Capture the cell that displays the provided text and extract its [X, Y] central coordinate. 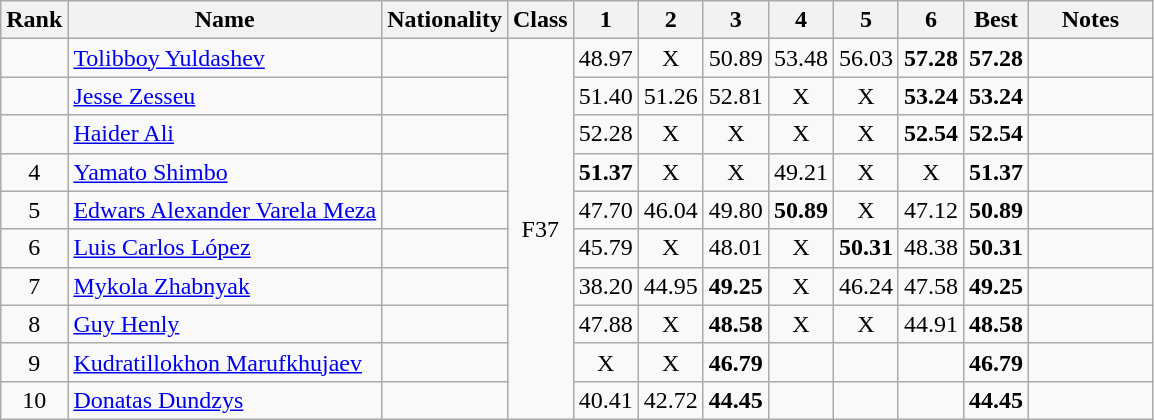
10 [34, 400]
Kudratillokhon Marufkhujaev [225, 362]
56.03 [866, 58]
Name [225, 20]
47.58 [930, 286]
53.48 [800, 58]
Haider Ali [225, 134]
Rank [34, 20]
Luis Carlos López [225, 248]
40.41 [606, 400]
45.79 [606, 248]
44.95 [670, 286]
49.21 [800, 172]
49.80 [736, 210]
52.28 [606, 134]
48.97 [606, 58]
Jesse Zesseu [225, 96]
9 [34, 362]
46.04 [670, 210]
Donatas Dundzys [225, 400]
48.38 [930, 248]
47.12 [930, 210]
51.26 [670, 96]
42.72 [670, 400]
Best [996, 20]
Yamato Shimbo [225, 172]
Nationality [445, 20]
7 [34, 286]
44.91 [930, 324]
Edwars Alexander Varela Meza [225, 210]
Guy Henly [225, 324]
38.20 [606, 286]
47.70 [606, 210]
Mykola Zhabnyak [225, 286]
8 [34, 324]
Class [540, 20]
51.40 [606, 96]
46.24 [866, 286]
Tolibboy Yuldashev [225, 58]
Notes [1091, 20]
47.88 [606, 324]
52.81 [736, 96]
48.01 [736, 248]
3 [736, 20]
F37 [540, 230]
1 [606, 20]
2 [670, 20]
